Extract the [x, y] coordinate from the center of the cell holding the provided text.  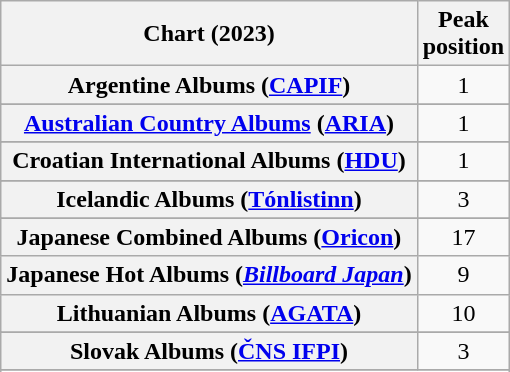
Chart (2023) [209, 34]
10 [463, 313]
Peakposition [463, 34]
Argentine Albums (CAPIF) [209, 85]
Japanese Hot Albums (Billboard Japan) [209, 275]
Japanese Combined Albums (Oricon) [209, 237]
Australian Country Albums (ARIA) [209, 123]
17 [463, 237]
Lithuanian Albums (AGATA) [209, 313]
9 [463, 275]
Icelandic Albums (Tónlistinn) [209, 199]
Croatian International Albums (HDU) [209, 161]
Slovak Albums (ČNS IFPI) [209, 351]
